Identify which cell holds the provided text, then report its [x, y] central coordinate. 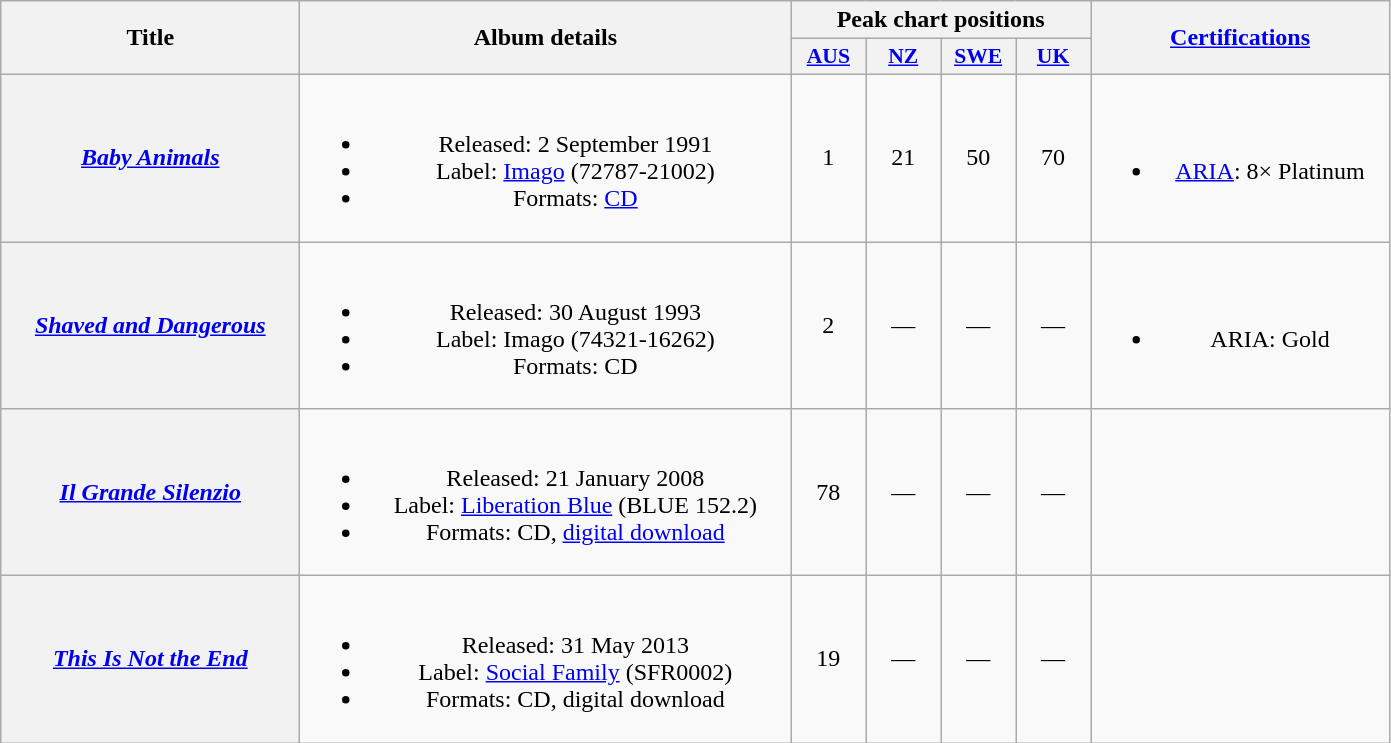
2 [828, 326]
This Is Not the End [150, 660]
Il Grande Silenzio [150, 492]
ARIA: Gold [1240, 326]
ARIA: 8× Platinum [1240, 158]
Released: 30 August 1993Label: Imago (74321-16262)Formats: CD [546, 326]
70 [1054, 158]
19 [828, 660]
UK [1054, 57]
SWE [978, 57]
Baby Animals [150, 158]
Certifications [1240, 38]
Released: 21 January 2008Label: Liberation Blue (BLUE 152.2)Formats: CD, digital download [546, 492]
21 [904, 158]
78 [828, 492]
Peak chart positions [941, 20]
Shaved and Dangerous [150, 326]
Title [150, 38]
1 [828, 158]
50 [978, 158]
Released: 2 September 1991Label: Imago (72787-21002)Formats: CD [546, 158]
Album details [546, 38]
NZ [904, 57]
Released: 31 May 2013Label: Social Family (SFR0002)Formats: CD, digital download [546, 660]
AUS [828, 57]
